Locate the cell with the specified text and output its [X, Y] center coordinate. 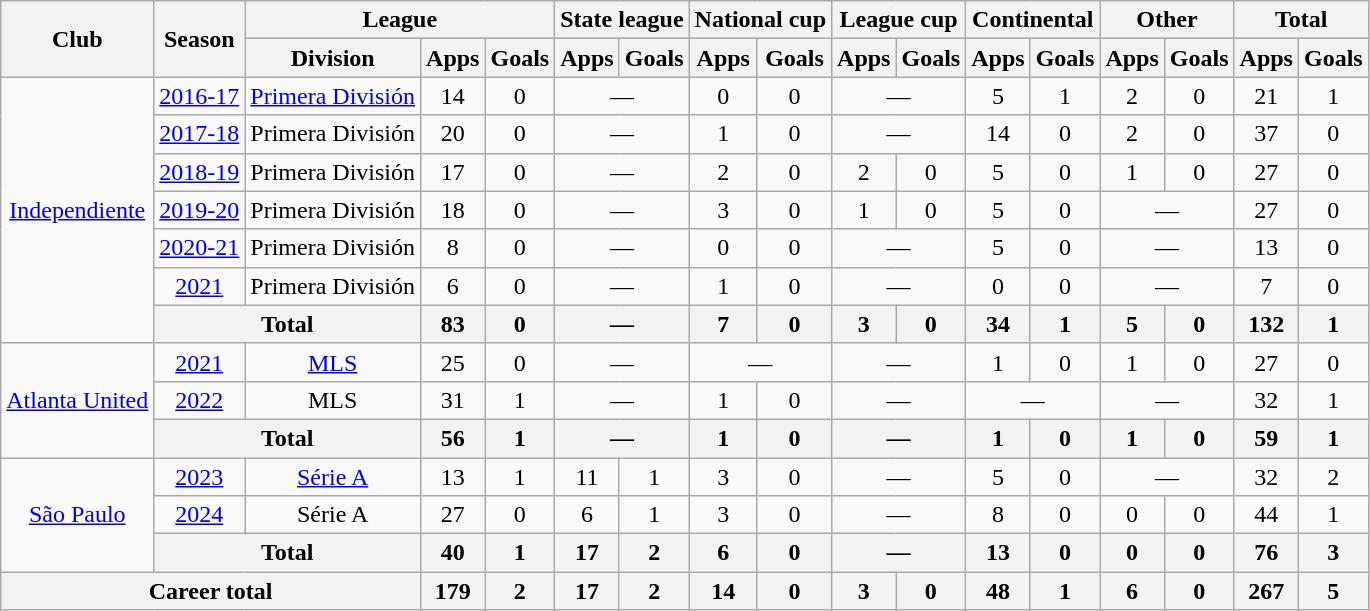
São Paulo [78, 515]
League cup [899, 20]
National cup [760, 20]
Atlanta United [78, 400]
Division [333, 58]
Club [78, 39]
179 [453, 591]
2017-18 [200, 134]
18 [453, 210]
Continental [1033, 20]
267 [1266, 591]
31 [453, 400]
2016-17 [200, 96]
2023 [200, 477]
44 [1266, 515]
56 [453, 438]
37 [1266, 134]
48 [998, 591]
2022 [200, 400]
Independiente [78, 210]
2019-20 [200, 210]
132 [1266, 324]
2024 [200, 515]
20 [453, 134]
76 [1266, 553]
11 [587, 477]
40 [453, 553]
83 [453, 324]
21 [1266, 96]
34 [998, 324]
2018-19 [200, 172]
Other [1167, 20]
Career total [211, 591]
League [400, 20]
2020-21 [200, 248]
25 [453, 362]
Season [200, 39]
59 [1266, 438]
State league [622, 20]
